Return [X, Y] of the center of cell containing provided text 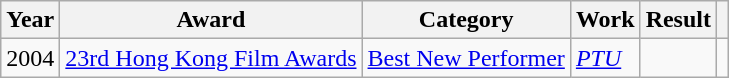
2004 [30, 58]
Result [678, 20]
Award [211, 20]
Best New Performer [466, 58]
PTU [605, 58]
Work [605, 20]
Category [466, 20]
Year [30, 20]
23rd Hong Kong Film Awards [211, 58]
